Pinpoint the cell where the given text exists, returning its [X, Y] midpoint coordinate. 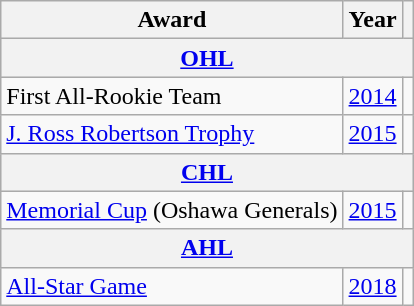
AHL [207, 248]
All-Star Game [172, 286]
Award [172, 20]
2014 [372, 96]
Memorial Cup (Oshawa Generals) [172, 210]
First All-Rookie Team [172, 96]
2018 [372, 286]
CHL [207, 172]
J. Ross Robertson Trophy [172, 134]
Year [372, 20]
OHL [207, 58]
